Locate the cell with the specified text and output its [x, y] center coordinate. 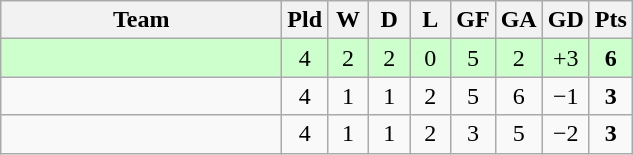
Pld [305, 20]
L [430, 20]
+3 [566, 58]
Team [142, 20]
W [348, 20]
D [390, 20]
GA [518, 20]
−1 [566, 96]
−2 [566, 134]
GF [473, 20]
GD [566, 20]
Pts [610, 20]
0 [430, 58]
